Detect which cell encompasses the target text, then output its [x, y] center coordinate. 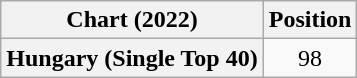
Chart (2022) [132, 20]
Position [310, 20]
98 [310, 58]
Hungary (Single Top 40) [132, 58]
